Scan for the cell matching the given text and deliver its (x, y) coordinate at center. 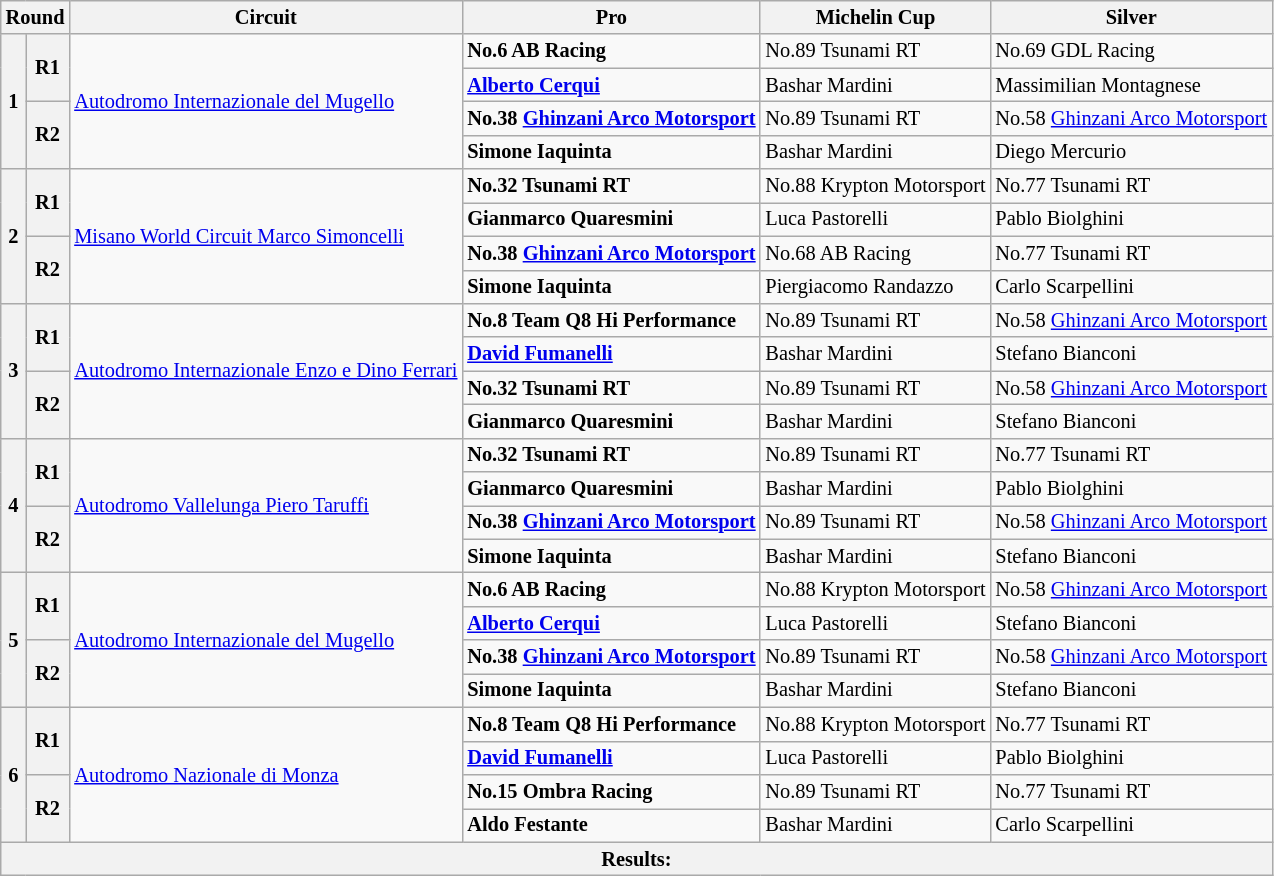
Autodromo Vallelunga Piero Taruffi (266, 506)
3 (14, 370)
Piergiacomo Randazzo (875, 287)
Autodromo Internazionale Enzo e Dino Ferrari (266, 370)
Massimilian Montagnese (1131, 85)
Michelin Cup (875, 17)
Autodromo Nazionale di Monza (266, 774)
No.69 GDL Racing (1131, 51)
Results: (636, 859)
4 (14, 506)
Misano World Circuit Marco Simoncelli (266, 236)
6 (14, 774)
Circuit (266, 17)
Round (36, 17)
Silver (1131, 17)
Aldo Festante (611, 825)
Diego Mercurio (1131, 152)
5 (14, 640)
No.68 AB Racing (875, 253)
1 (14, 102)
Pro (611, 17)
2 (14, 236)
No.15 Ombra Racing (611, 791)
